Identify which cell holds the provided text, then report its [X, Y] central coordinate. 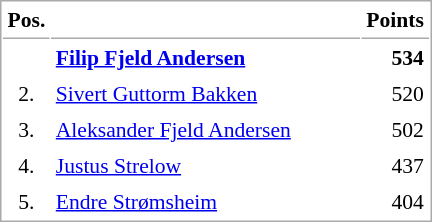
Pos. [26, 21]
Endre Strømsheim [206, 201]
502 [396, 129]
Filip Fjeld Andersen [206, 57]
404 [396, 201]
Points [396, 21]
3. [26, 129]
534 [396, 57]
Sivert Guttorm Bakken [206, 93]
Aleksander Fjeld Andersen [206, 129]
Justus Strelow [206, 165]
2. [26, 93]
5. [26, 201]
520 [396, 93]
4. [26, 165]
437 [396, 165]
